Return the (X, Y) coordinate for the center point of the cell that contains the specified text.  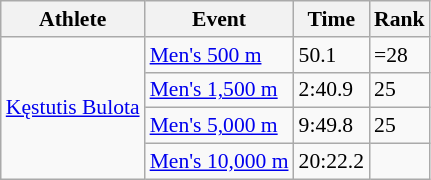
Rank (400, 19)
9:49.8 (332, 126)
=28 (400, 55)
Men's 1,500 m (220, 90)
Men's 500 m (220, 55)
Time (332, 19)
Event (220, 19)
2:40.9 (332, 90)
Athlete (73, 19)
Kęstutis Bulota (73, 108)
Men's 5,000 m (220, 126)
50.1 (332, 55)
20:22.2 (332, 162)
Men's 10,000 m (220, 162)
